From the cell containing the given text, extract its center point as [x, y] coordinate. 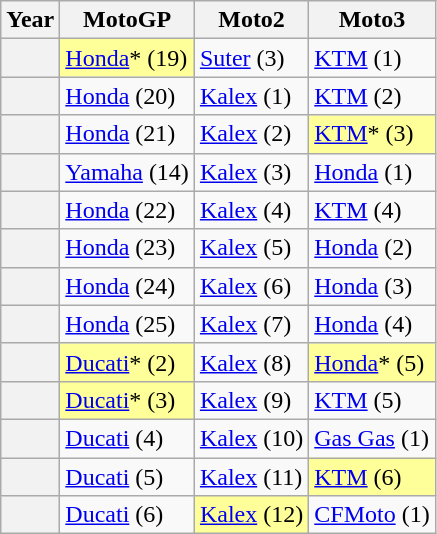
Moto3 [372, 20]
Honda (25) [128, 324]
Honda (2) [372, 248]
CFMoto (1) [372, 515]
Gas Gas (1) [372, 438]
Honda (23) [128, 248]
Honda (22) [128, 210]
Honda (1) [372, 172]
Honda (24) [128, 286]
Kalex (12) [251, 515]
Honda* (19) [128, 58]
Kalex (1) [251, 96]
Ducati (5) [128, 477]
Yamaha (14) [128, 172]
Ducati (6) [128, 515]
Ducati* (3) [128, 400]
Kalex (7) [251, 324]
KTM (2) [372, 96]
Suter (3) [251, 58]
Moto2 [251, 20]
Kalex (3) [251, 172]
MotoGP [128, 20]
KTM (1) [372, 58]
Kalex (2) [251, 134]
KTM (4) [372, 210]
Kalex (10) [251, 438]
Ducati* (2) [128, 362]
Ducati (4) [128, 438]
Kalex (9) [251, 400]
Year [30, 20]
Kalex (8) [251, 362]
Kalex (5) [251, 248]
KTM* (3) [372, 134]
Honda (21) [128, 134]
Kalex (11) [251, 477]
Honda* (5) [372, 362]
Kalex (4) [251, 210]
Honda (20) [128, 96]
KTM (5) [372, 400]
Kalex (6) [251, 286]
Honda (3) [372, 286]
Honda (4) [372, 324]
KTM (6) [372, 477]
